Return the (x, y) coordinate for the center point of the cell that contains the specified text.  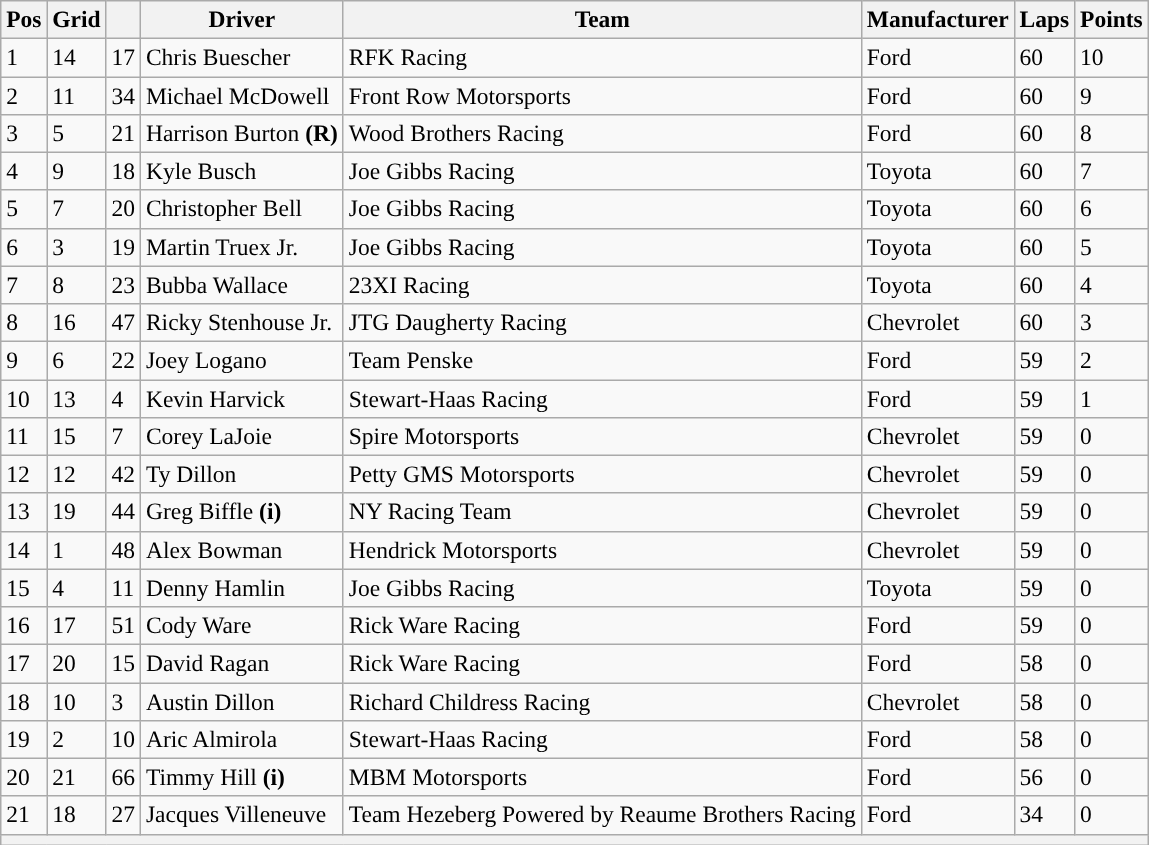
Timmy Hill (i) (242, 777)
Greg Biffle (i) (242, 512)
Wood Brothers Racing (602, 133)
Hendrick Motorsports (602, 550)
Christopher Bell (242, 209)
Bubba Wallace (242, 285)
Cody Ware (242, 625)
NY Racing Team (602, 512)
66 (123, 777)
Joey Logano (242, 360)
23XI Racing (602, 285)
Chris Buescher (242, 57)
David Ragan (242, 663)
Points (1112, 19)
RFK Racing (602, 57)
Team (602, 19)
Pos (24, 19)
Laps (1044, 19)
Harrison Burton (R) (242, 133)
Michael McDowell (242, 95)
Ricky Stenhouse Jr. (242, 322)
44 (123, 512)
MBM Motorsports (602, 777)
51 (123, 625)
JTG Daugherty Racing (602, 322)
27 (123, 815)
42 (123, 474)
Kyle Busch (242, 171)
Alex Bowman (242, 550)
Front Row Motorsports (602, 95)
Team Penske (602, 360)
Denny Hamlin (242, 588)
Driver (242, 19)
Grid (76, 19)
Martin Truex Jr. (242, 247)
Jacques Villeneuve (242, 815)
Ty Dillon (242, 474)
Team Hezeberg Powered by Reaume Brothers Racing (602, 815)
23 (123, 285)
47 (123, 322)
Corey LaJoie (242, 436)
56 (1044, 777)
22 (123, 360)
Petty GMS Motorsports (602, 474)
Austin Dillon (242, 701)
Aric Almirola (242, 739)
Kevin Harvick (242, 398)
Manufacturer (938, 19)
48 (123, 550)
Spire Motorsports (602, 436)
Richard Childress Racing (602, 701)
